Return the (x, y) coordinate for the center point of the cell that contains the specified text.  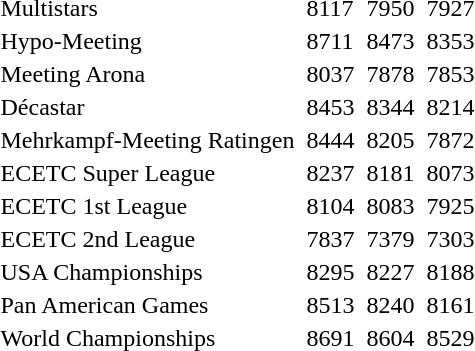
8473 (390, 41)
8453 (330, 107)
8083 (390, 206)
7379 (390, 239)
8240 (390, 305)
7878 (390, 74)
8344 (390, 107)
8037 (330, 74)
8181 (390, 173)
7837 (330, 239)
8227 (390, 272)
8295 (330, 272)
8444 (330, 140)
8513 (330, 305)
8237 (330, 173)
8104 (330, 206)
8205 (390, 140)
8711 (330, 41)
